Determine the [x, y] coordinate at the center of the cell enclosing the given text.  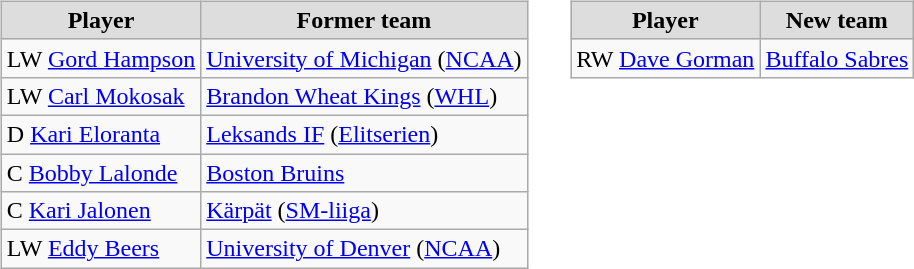
Brandon Wheat Kings (WHL) [364, 96]
Kärpät (SM-liiga) [364, 211]
RW Dave Gorman [666, 58]
New team [837, 20]
University of Michigan (NCAA) [364, 58]
D Kari Eloranta [101, 134]
C Kari Jalonen [101, 211]
Former team [364, 20]
University of Denver (NCAA) [364, 249]
LW Carl Mokosak [101, 96]
LW Eddy Beers [101, 249]
Boston Bruins [364, 173]
C Bobby Lalonde [101, 173]
Buffalo Sabres [837, 58]
LW Gord Hampson [101, 58]
Leksands IF (Elitserien) [364, 134]
